Provide the [x, y] coordinate of the cell's center where the given text is located.  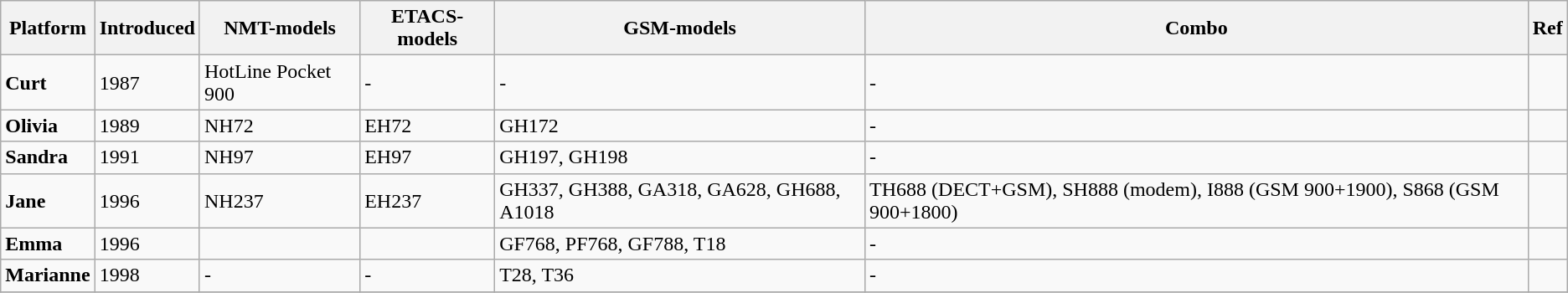
1989 [147, 126]
Curt [48, 82]
Olivia [48, 126]
NH97 [280, 157]
TH688 (DECT+GSM), SH888 (modem), I888 (GSM 900+1900), S868 (GSM 900+1800) [1197, 201]
EH97 [427, 157]
GH172 [680, 126]
EH237 [427, 201]
1998 [147, 275]
HotLine Pocket 900 [280, 82]
1987 [147, 82]
Sandra [48, 157]
Marianne [48, 275]
ETACS-models [427, 28]
GSM-models [680, 28]
Emma [48, 244]
GF768, PF768, GF788, T18 [680, 244]
NMT-models [280, 28]
EH72 [427, 126]
Ref [1548, 28]
GH197, GH198 [680, 157]
NH237 [280, 201]
1991 [147, 157]
T28, T36 [680, 275]
Introduced [147, 28]
GH337, GH388, GA318, GA628, GH688, A1018 [680, 201]
Combo [1197, 28]
NH72 [280, 126]
Platform [48, 28]
Jane [48, 201]
